Return the (x, y) coordinate for the center point of the cell that contains the specified text.  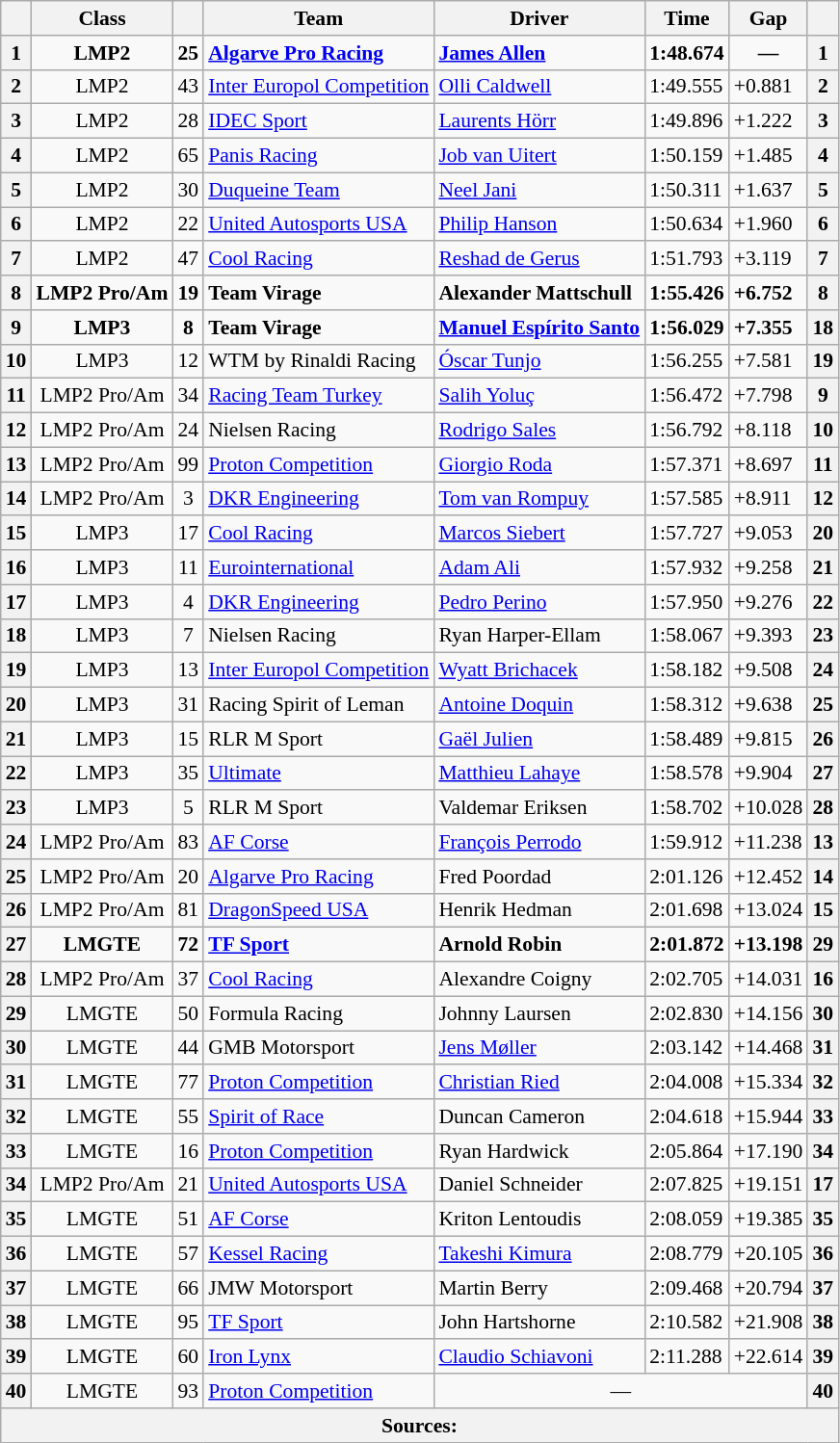
+9.258 (769, 567)
+3.119 (769, 259)
+7.798 (769, 396)
Rodrigo Sales (539, 431)
WTM by Rinaldi Racing (318, 361)
77 (188, 1083)
2:11.288 (686, 1357)
Johnny Laursen (539, 1013)
+8.697 (769, 464)
Time (686, 18)
72 (188, 945)
+17.190 (769, 1151)
Tom van Rompuy (539, 499)
81 (188, 910)
47 (188, 259)
1:58.182 (686, 670)
Manuel Espírito Santo (539, 328)
GMB Motorsport (318, 1048)
Formula Racing (318, 1013)
1:56.029 (686, 328)
Alexandre Coigny (539, 980)
2:07.825 (686, 1185)
+10.028 (769, 808)
1:58.312 (686, 705)
2:04.008 (686, 1083)
Panis Racing (318, 156)
Team (318, 18)
Henrik Hedman (539, 910)
Sources: (420, 1426)
1:50.634 (686, 224)
2:09.468 (686, 1288)
+20.105 (769, 1254)
Class (102, 18)
+12.452 (769, 877)
François Perrodo (539, 842)
1:49.896 (686, 121)
50 (188, 1013)
Fred Poordad (539, 877)
2:02.830 (686, 1013)
2:08.059 (686, 1220)
55 (188, 1116)
+7.581 (769, 361)
Ultimate (318, 774)
Ryan Hardwick (539, 1151)
1:57.932 (686, 567)
93 (188, 1391)
+1.485 (769, 156)
1:56.472 (686, 396)
+9.638 (769, 705)
2:08.779 (686, 1254)
1:58.489 (686, 739)
Driver (539, 18)
Marcos Siebert (539, 534)
Eurointernational (318, 567)
Neel Jani (539, 190)
1:57.727 (686, 534)
Martin Berry (539, 1288)
DragonSpeed USA (318, 910)
+9.904 (769, 774)
Job van Uitert (539, 156)
2:01.872 (686, 945)
+9.276 (769, 602)
1:51.793 (686, 259)
2:01.126 (686, 877)
43 (188, 87)
1:58.578 (686, 774)
Salih Yoluç (539, 396)
+8.911 (769, 499)
+11.238 (769, 842)
+14.468 (769, 1048)
Racing Spirit of Leman (318, 705)
+8.118 (769, 431)
Daniel Schneider (539, 1185)
+6.752 (769, 293)
+9.815 (769, 739)
1:50.311 (686, 190)
+1.222 (769, 121)
Antoine Doquin (539, 705)
2:05.864 (686, 1151)
Olli Caldwell (539, 87)
1:56.792 (686, 431)
+9.053 (769, 534)
Duncan Cameron (539, 1116)
Iron Lynx (318, 1357)
+1.637 (769, 190)
JMW Motorsport (318, 1288)
Alexander Mattschull (539, 293)
99 (188, 464)
+22.614 (769, 1357)
Valdemar Eriksen (539, 808)
Spirit of Race (318, 1116)
+7.355 (769, 328)
1:49.555 (686, 87)
1:55.426 (686, 293)
83 (188, 842)
Claudio Schiavoni (539, 1357)
Christian Ried (539, 1083)
+14.156 (769, 1013)
2:03.142 (686, 1048)
John Hartshorne (539, 1323)
Wyatt Brichacek (539, 670)
1:57.585 (686, 499)
1:50.159 (686, 156)
Racing Team Turkey (318, 396)
Gaël Julien (539, 739)
66 (188, 1288)
1:57.371 (686, 464)
Pedro Perino (539, 602)
95 (188, 1323)
Ryan Harper-Ellam (539, 636)
+1.960 (769, 224)
+19.151 (769, 1185)
Jens Møller (539, 1048)
2:01.698 (686, 910)
Matthieu Lahaye (539, 774)
2:10.582 (686, 1323)
Takeshi Kimura (539, 1254)
1:59.912 (686, 842)
51 (188, 1220)
Arnold Robin (539, 945)
2:04.618 (686, 1116)
Giorgio Roda (539, 464)
Philip Hanson (539, 224)
+21.908 (769, 1323)
1:58.067 (686, 636)
57 (188, 1254)
Adam Ali (539, 567)
+14.031 (769, 980)
IDEC Sport (318, 121)
Gap (769, 18)
65 (188, 156)
1:58.702 (686, 808)
1:56.255 (686, 361)
1:57.950 (686, 602)
1:48.674 (686, 53)
+13.024 (769, 910)
Kriton Lentoudis (539, 1220)
Kessel Racing (318, 1254)
+9.508 (769, 670)
+15.334 (769, 1083)
+20.794 (769, 1288)
44 (188, 1048)
James Allen (539, 53)
Reshad de Gerus (539, 259)
+0.881 (769, 87)
+9.393 (769, 636)
2:02.705 (686, 980)
+13.198 (769, 945)
+15.944 (769, 1116)
Laurents Hörr (539, 121)
60 (188, 1357)
Duqueine Team (318, 190)
+19.385 (769, 1220)
Óscar Tunjo (539, 361)
